Provide the (X, Y) coordinate of the cell's center where the given text is located.  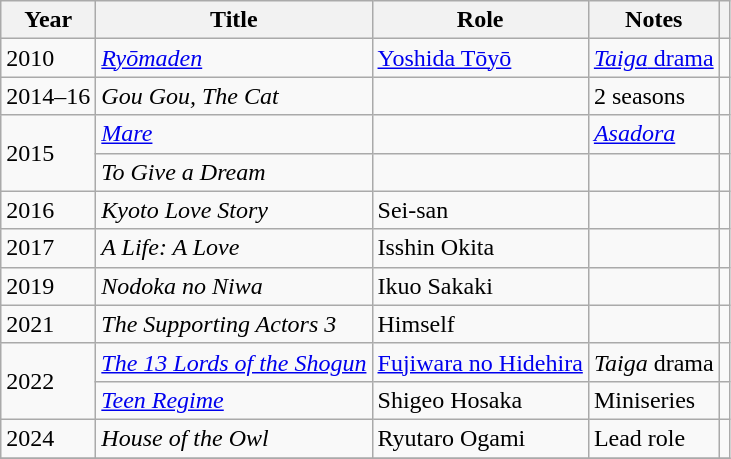
Ryōmaden (234, 58)
Kyoto Love Story (234, 210)
Teen Regime (234, 400)
Isshin Okita (480, 248)
Notes (654, 20)
Yoshida Tōyō (480, 58)
Nodoka no Niwa (234, 286)
House of the Owl (234, 438)
Asadora (654, 134)
2022 (48, 381)
Fujiwara no Hidehira (480, 362)
Sei-san (480, 210)
2024 (48, 438)
2021 (48, 324)
Mare (234, 134)
Miniseries (654, 400)
Year (48, 20)
Ryutaro Ogami (480, 438)
Lead role (654, 438)
Title (234, 20)
2016 (48, 210)
Role (480, 20)
Gou Gou, The Cat (234, 96)
The Supporting Actors 3 (234, 324)
Shigeo Hosaka (480, 400)
Himself (480, 324)
2019 (48, 286)
The 13 Lords of the Shogun (234, 362)
2010 (48, 58)
2015 (48, 153)
2014–16 (48, 96)
2 seasons (654, 96)
To Give a Dream (234, 172)
A Life: A Love (234, 248)
2017 (48, 248)
Ikuo Sakaki (480, 286)
